Return the (X, Y) coordinate for the center point of the cell that contains the specified text.  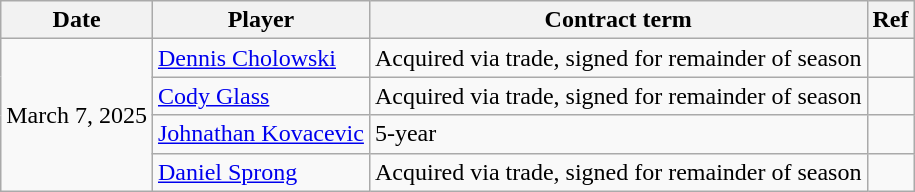
March 7, 2025 (77, 115)
Player (260, 20)
5-year (618, 134)
Ref (890, 20)
Daniel Sprong (260, 172)
Contract term (618, 20)
Johnathan Kovacevic (260, 134)
Date (77, 20)
Cody Glass (260, 96)
Dennis Cholowski (260, 58)
